Pinpoint the cell where the given text exists, returning its [x, y] midpoint coordinate. 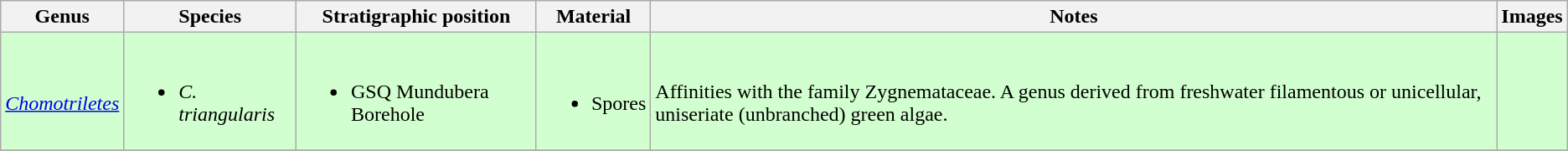
C. triangularis [210, 91]
GSQ Mundubera Borehole [415, 91]
Spores [593, 91]
Material [593, 17]
Affinities with the family Zygnemataceae. A genus derived from freshwater filamentous or unicellular, uniseriate (unbranched) green algae. [1074, 91]
Genus [62, 17]
Species [210, 17]
Stratigraphic position [415, 17]
Images [1532, 17]
Chomotriletes [62, 91]
Notes [1074, 17]
